Extract the [X, Y] coordinate from the center of the cell holding the provided text.  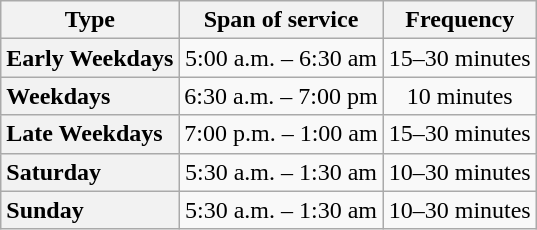
10 minutes [460, 96]
Sunday [90, 210]
Saturday [90, 172]
7:00 p.m. – 1:00 am [281, 134]
6:30 a.m. – 7:00 pm [281, 96]
Weekdays [90, 96]
Span of service [281, 20]
Late Weekdays [90, 134]
Early Weekdays [90, 58]
Frequency [460, 20]
5:00 a.m. – 6:30 am [281, 58]
Type [90, 20]
